Detect which cell encompasses the target text, then output its [x, y] center coordinate. 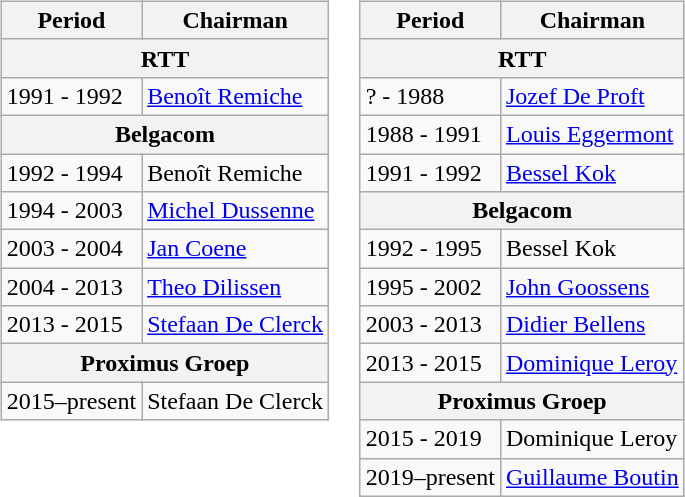
1992 - 1994 [71, 173]
John Goossens [592, 287]
1995 - 2002 [430, 287]
2003 - 2004 [71, 249]
2004 - 2013 [71, 287]
1992 - 1995 [430, 249]
Michel Dussenne [236, 211]
Guillaume Boutin [592, 477]
2003 - 2013 [430, 325]
2015 - 2019 [430, 439]
Jan Coene [236, 249]
? - 1988 [430, 96]
1988 - 1991 [430, 134]
2019–present [430, 477]
Louis Eggermont [592, 134]
1994 - 2003 [71, 211]
Jozef De Proft [592, 96]
Didier Bellens [592, 325]
Theo Dilissen [236, 287]
2015–present [71, 401]
